Scan for the cell matching the given text and deliver its (X, Y) coordinate at center. 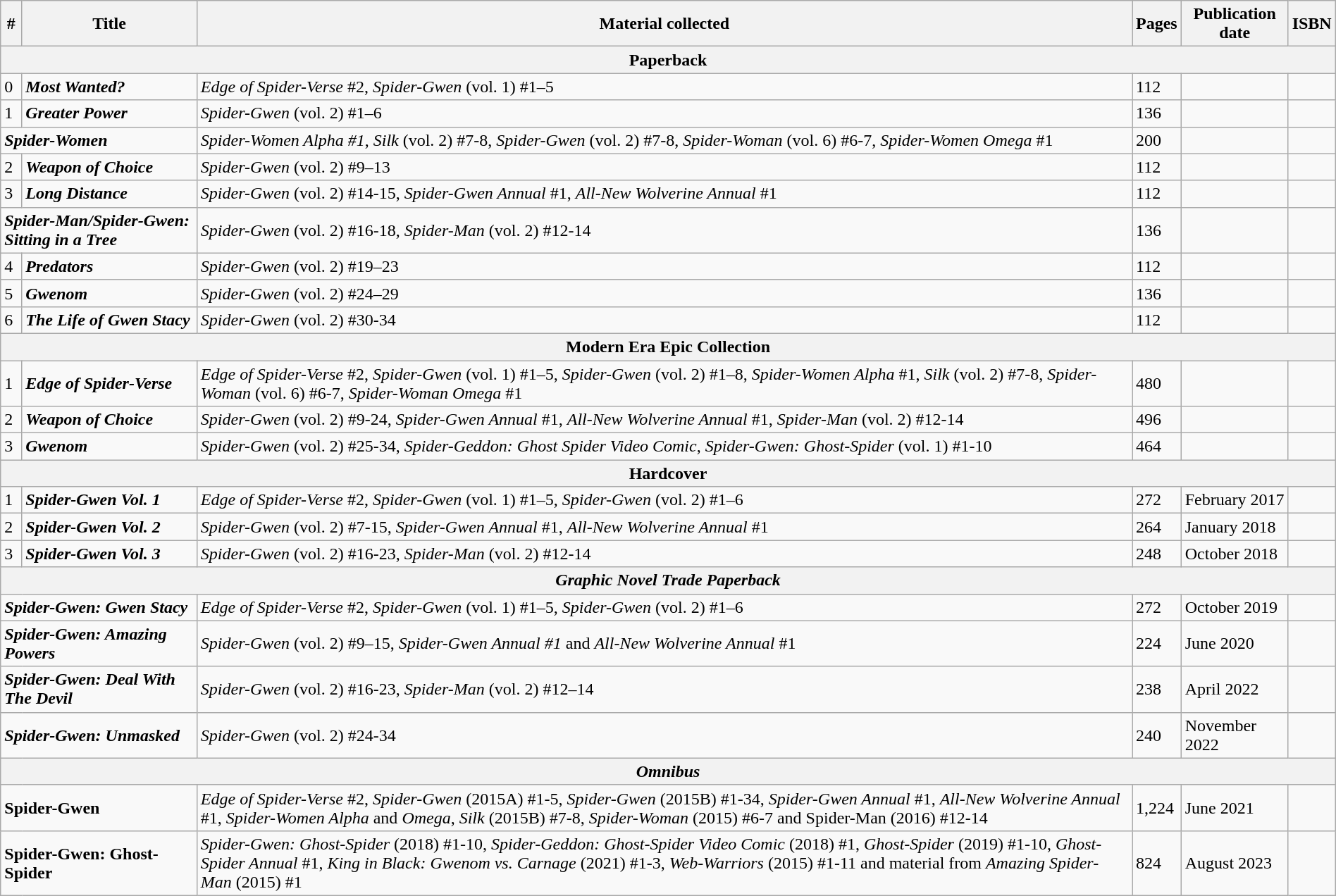
# (11, 24)
Long Distance (110, 194)
5 (11, 293)
Spider-Gwen: Deal With The Devil (99, 689)
Title (110, 24)
February 2017 (1235, 500)
Omnibus (668, 771)
January 2018 (1235, 527)
Material collected (664, 24)
Predators (110, 266)
June 2021 (1235, 807)
0 (11, 87)
Spider-Gwen (vol. 2) #14-15, Spider-Gwen Annual #1, All-New Wolverine Annual #1 (664, 194)
Spider-Gwen: Ghost-Spider (99, 863)
Spider-Women (99, 140)
824 (1156, 863)
Hardcover (668, 473)
6 (11, 320)
Graphic Novel Trade Paperback (668, 580)
Spider-Gwen (vol. 2) #24-34 (664, 735)
Spider-Gwen (vol. 2) #16-23, Spider-Man (vol. 2) #12-14 (664, 554)
224 (1156, 644)
Greater Power (110, 113)
1,224 (1156, 807)
248 (1156, 554)
Spider-Gwen (vol. 2) #25-34, Spider-Geddon: Ghost Spider Video Comic, Spider-Gwen: Ghost-Spider (vol. 1) #1-10 (664, 447)
Modern Era Epic Collection (668, 347)
Spider-Gwen: Gwen Stacy (99, 607)
Spider-Gwen (vol. 2) #1–6 (664, 113)
Paperback (668, 60)
Spider-Gwen (vol. 2) #24–29 (664, 293)
November 2022 (1235, 735)
264 (1156, 527)
Spider-Gwen: Amazing Powers (99, 644)
238 (1156, 689)
4 (11, 266)
October 2018 (1235, 554)
Publication date (1235, 24)
Spider-Gwen (vol. 2) #9–13 (664, 167)
480 (1156, 383)
Spider-Gwen (vol. 2) #9–15, Spider-Gwen Annual #1 and All-New Wolverine Annual #1 (664, 644)
Spider-Gwen Vol. 3 (110, 554)
Spider-Man/Spider-Gwen: Sitting in a Tree (99, 230)
Spider-Gwen Vol. 1 (110, 500)
ISBN (1312, 24)
Spider-Gwen (vol. 2) #16-18, Spider-Man (vol. 2) #12-14 (664, 230)
Edge of Spider-Verse #2, Spider-Gwen (vol. 1) #1–5 (664, 87)
April 2022 (1235, 689)
Spider-Women Alpha #1, Silk (vol. 2) #7-8, Spider-Gwen (vol. 2) #7-8, Spider-Woman (vol. 6) #6-7, Spider-Women Omega #1 (664, 140)
Spider-Gwen (vol. 2) #7-15, Spider-Gwen Annual #1, All-New Wolverine Annual #1 (664, 527)
October 2019 (1235, 607)
June 2020 (1235, 644)
Pages (1156, 24)
Spider-Gwen Vol. 2 (110, 527)
Spider-Gwen (vol. 2) #30-34 (664, 320)
The Life of Gwen Stacy (110, 320)
Spider-Gwen (vol. 2) #19–23 (664, 266)
August 2023 (1235, 863)
Most Wanted? (110, 87)
200 (1156, 140)
Spider-Gwen (99, 807)
464 (1156, 447)
Edge of Spider-Verse (110, 383)
240 (1156, 735)
496 (1156, 420)
Spider-Gwen (vol. 2) #16-23, Spider-Man (vol. 2) #12–14 (664, 689)
Spider-Gwen (vol. 2) #9-24, Spider-Gwen Annual #1, All-New Wolverine Annual #1, Spider-Man (vol. 2) #12-14 (664, 420)
Spider-Gwen: Unmasked (99, 735)
